Scan for the cell matching the given text and deliver its (x, y) coordinate at center. 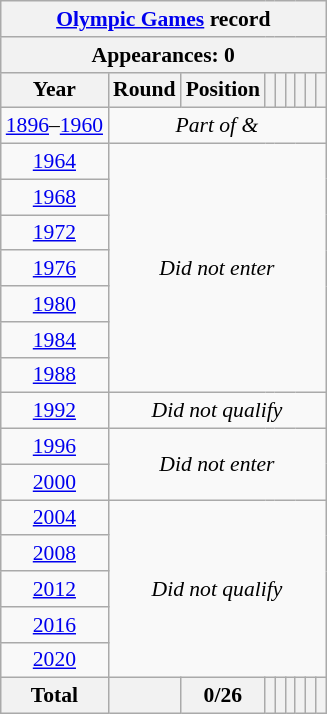
1972 (54, 233)
1992 (54, 411)
Part of & (217, 126)
1976 (54, 269)
2008 (54, 554)
Olympic Games record (164, 19)
1964 (54, 162)
1996 (54, 447)
2000 (54, 482)
0/26 (223, 696)
Position (223, 90)
1988 (54, 375)
2004 (54, 518)
1984 (54, 340)
1968 (54, 197)
1980 (54, 304)
1896–1960 (54, 126)
Total (54, 696)
2016 (54, 625)
Round (144, 90)
Appearances: 0 (164, 55)
Year (54, 90)
2012 (54, 589)
2020 (54, 660)
